Pinpoint the cell where the given text exists, returning its (x, y) midpoint coordinate. 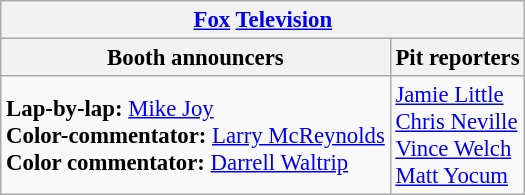
Booth announcers (196, 58)
Fox Television (263, 20)
Pit reporters (458, 58)
Jamie LittleChris NevilleVince WelchMatt Yocum (458, 136)
Lap-by-lap: Mike JoyColor-commentator: Larry McReynoldsColor commentator: Darrell Waltrip (196, 136)
